Return [x, y] of the center of cell containing provided text 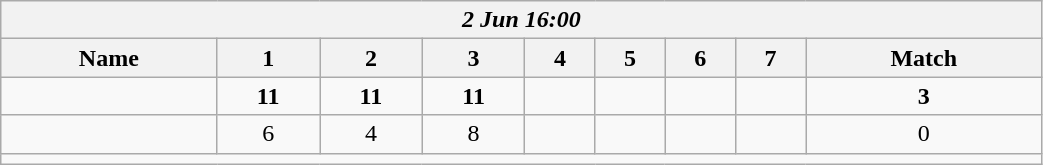
1 [268, 58]
5 [630, 58]
7 [770, 58]
Name [109, 58]
Match [924, 58]
2 [372, 58]
8 [474, 134]
2 Jun 16:00 [522, 20]
0 [924, 134]
